Find where the given text appears and provide that cell's center as [x, y] coordinate. 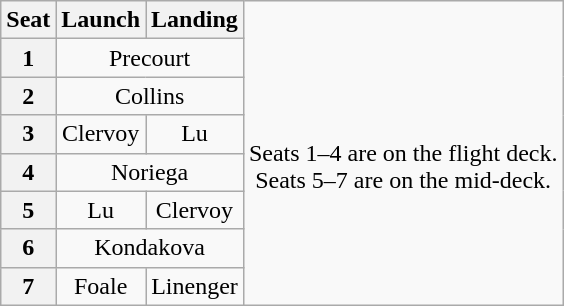
6 [28, 248]
Launch [101, 20]
2 [28, 96]
5 [28, 210]
Collins [150, 96]
Noriega [150, 172]
7 [28, 286]
Seats 1–4 are on the flight deck.Seats 5–7 are on the mid-deck. [403, 153]
Kondakova [150, 248]
Seat [28, 20]
4 [28, 172]
1 [28, 58]
Linenger [195, 286]
Landing [195, 20]
Foale [101, 286]
Precourt [150, 58]
3 [28, 134]
